For the text-containing cell, return its midpoint in (x, y) coordinate format. 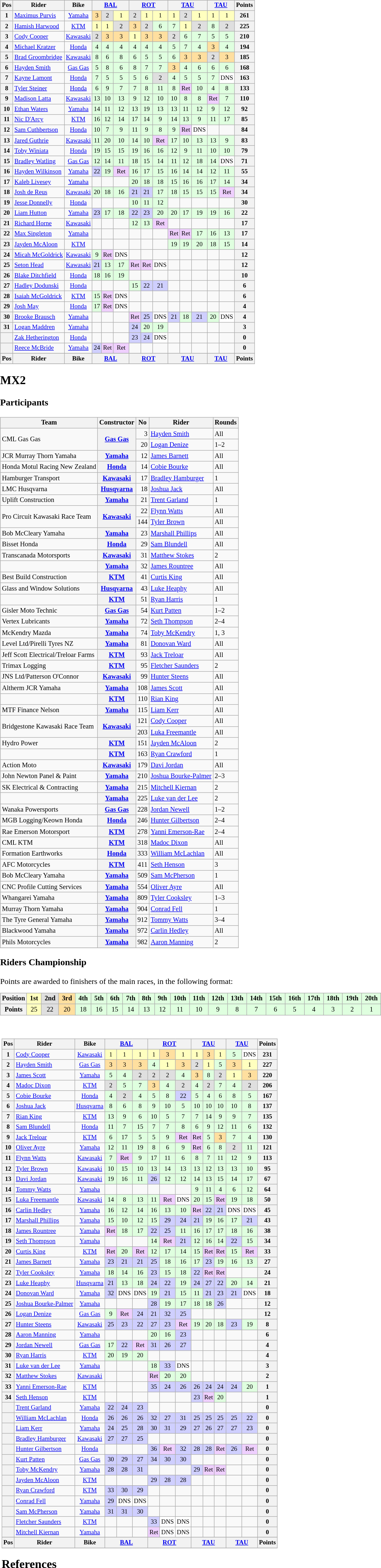
AFC Motorcycles (49, 865)
15th (275, 998)
16th (295, 998)
132 (267, 1127)
Toby Winiata (39, 151)
Formation Earthworks (49, 854)
SK Electrical & Contracting (49, 787)
Sam Cuthbertson (39, 130)
261 (244, 16)
115 (143, 710)
220 (267, 1075)
MGB Logging/Keown Honda (49, 820)
Blake Ditchfield (39, 275)
151 (143, 743)
79 (244, 151)
Hamish Harwood (39, 26)
19th (352, 998)
215 (143, 787)
83 (244, 141)
6th (115, 998)
333 (143, 854)
5th (99, 998)
72 (143, 621)
13th (237, 998)
Nic D'Arcy (39, 120)
84 (244, 130)
Altherm JCR Yamaha (49, 688)
Richard Horne (39, 224)
Whangarei Yamaha (49, 898)
Kayne Lamont (39, 78)
10th (180, 998)
Gisler Moto Technic (49, 611)
51 (143, 599)
Honda Motul Racing New Zealand (49, 467)
8th (146, 998)
Team (49, 423)
Brooke Brausch (39, 317)
Bisset Honda (49, 544)
50 (267, 1200)
64 (267, 1189)
Best Build Construction (49, 577)
185 (244, 57)
Jeff Scott Electrical/Treloar Farms (49, 655)
17th (314, 998)
Jared Guthrie (39, 141)
Tyler Steiner (39, 89)
179 (143, 765)
228 (143, 810)
Pro Circuit Kawasaki Race Team (49, 517)
3rd (67, 998)
982 (143, 942)
CML Gas Gas (49, 439)
1st (34, 998)
Wanaka Powersports (49, 810)
972 (143, 931)
Constructor (117, 423)
Kaleb Livesey (39, 182)
4th (83, 998)
9th (162, 998)
Madison Latta (39, 99)
35 (154, 1387)
JCR Murray Thorn Yamaha (49, 456)
20th (371, 998)
Josh de Reus (39, 192)
Glass and Window Solutions (49, 589)
Blackwood Yamaha (49, 931)
1–3 (226, 898)
231 (267, 1055)
318 (143, 843)
Ethan Waters (39, 109)
Bridgestone Kawasaki Race Team (49, 726)
11th (199, 998)
Hamburger Transport (49, 478)
John Newton Panel & Paint (49, 776)
92 (244, 109)
108 (143, 688)
227 (267, 1065)
Level Ltd/Pirelli Tyres NZ (49, 644)
912 (143, 920)
1, 3 (226, 633)
18th (333, 998)
Seton Head (39, 265)
Phils Motorcycles (49, 942)
Rae Emerson Motorsport (49, 832)
113 (267, 1158)
85 (244, 120)
144 (143, 522)
7th (131, 998)
McKendry Mazda (49, 633)
74 (143, 633)
554 (143, 887)
45 (267, 1210)
509 (143, 876)
Action Moto (49, 765)
168 (244, 68)
LMC Husqvarna (49, 489)
Vertex Lubricants (49, 621)
Rounds (226, 423)
137 (267, 1106)
54 (143, 611)
194 (244, 47)
Reece McBride (39, 348)
Bradley Watling (39, 161)
Transcanada Motorsports (49, 555)
Michael Kratzer (39, 47)
2nd (50, 998)
411 (143, 865)
Liam Hutton (39, 213)
3–4 (226, 920)
206 (267, 1086)
809 (143, 898)
Murray Thorn Yamaha (49, 909)
Logan Maddren (39, 327)
135 (267, 1117)
Uplift Construction (49, 500)
99 (143, 677)
246 (143, 820)
67 (267, 1179)
No (143, 423)
Maximus Purvis (39, 16)
Micah McGoldrick (39, 255)
CNC Profile Cutting Services (49, 887)
Josh May (39, 307)
Hadley Dodunski (39, 286)
Trimax Logging (49, 666)
Zak Hetherington (39, 338)
Hydro Power (49, 743)
CML KTM (49, 843)
2–3 (226, 776)
41 (143, 577)
The Tyre General Yamaha (49, 920)
93 (143, 655)
38 (267, 1231)
Max Singleton (39, 234)
36 (154, 1449)
167 (267, 1096)
12th (218, 998)
Hayden Wilkinson (39, 172)
278 (143, 832)
Isaiah McGoldrick (39, 296)
130 (267, 1138)
Brad Groombridge (39, 57)
81 (143, 644)
904 (143, 909)
JNS Ltd/Patterson O'Connor (49, 677)
Position (13, 998)
55 (244, 172)
Jesse Donnelly (39, 203)
203 (143, 732)
133 (244, 89)
71 (244, 161)
14th (256, 998)
MTF Finance Nelson (49, 710)
